Capture the cell that displays the provided text and extract its (x, y) central coordinate. 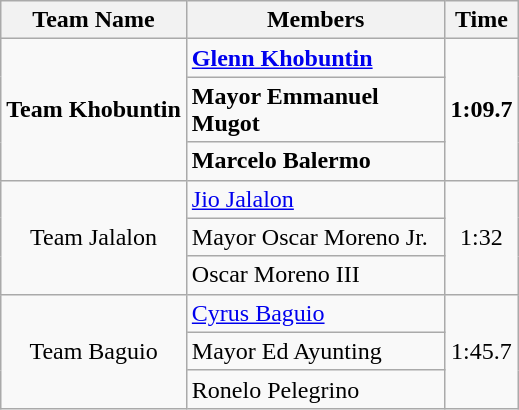
Mayor Oscar Moreno Jr. (316, 237)
Mayor Emmanuel Mugot (316, 110)
1:45.7 (482, 351)
Team Baguio (94, 351)
Members (316, 20)
Cyrus Baguio (316, 313)
Oscar Moreno III (316, 275)
1:09.7 (482, 110)
Jio Jalalon (316, 199)
1:32 (482, 237)
Team Name (94, 20)
Marcelo Balermo (316, 161)
Team Khobuntin (94, 110)
Ronelo Pelegrino (316, 389)
Mayor Ed Ayunting (316, 351)
Time (482, 20)
Team Jalalon (94, 237)
Glenn Khobuntin (316, 58)
